Find where the given text appears and provide that cell's center as [x, y] coordinate. 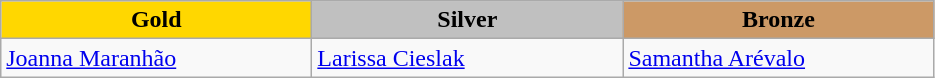
Gold [156, 20]
Larissa Cieslak [468, 58]
Silver [468, 20]
Samantha Arévalo [778, 58]
Joanna Maranhão [156, 58]
Bronze [778, 20]
